Pinpoint the cell where the given text exists, returning its [x, y] midpoint coordinate. 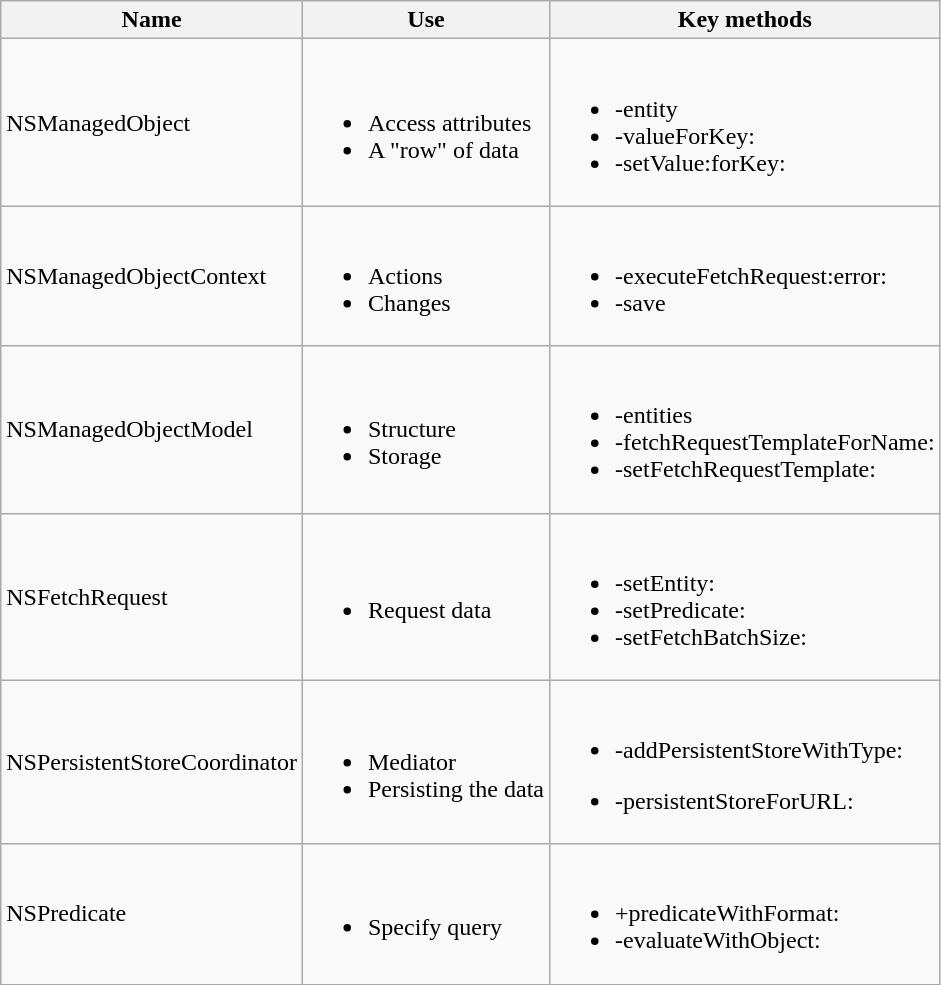
-executeFetchRequest:error:-save [744, 276]
NSPredicate [152, 914]
-entities-fetchRequestTemplateForName:-setFetchRequestTemplate: [744, 430]
+predicateWithFormat:-evaluateWithObject: [744, 914]
NSManagedObjectModel [152, 430]
-entity-valueForKey:-setValue:forKey: [744, 122]
NSPersistentStoreCoordinator [152, 762]
Key methods [744, 20]
Name [152, 20]
-setEntity:-setPredicate:-setFetchBatchSize: [744, 596]
NSFetchRequest [152, 596]
ActionsChanges [426, 276]
Request data [426, 596]
NSManagedObject [152, 122]
Specify query [426, 914]
MediatorPersisting the data [426, 762]
StructureStorage [426, 430]
Access attributesA "row" of data [426, 122]
-addPersistentStoreWithType:-persistentStoreForURL: [744, 762]
Use [426, 20]
NSManagedObjectContext [152, 276]
